Pinpoint the cell where the given text exists, returning its (x, y) midpoint coordinate. 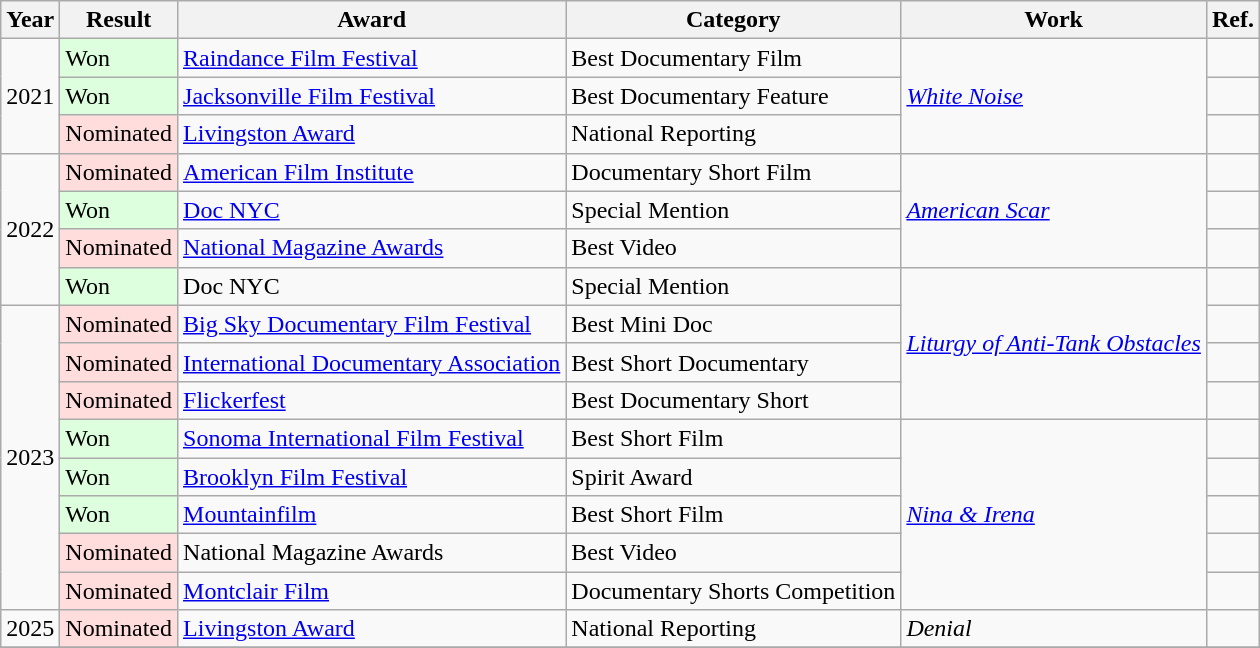
Montclair Film (372, 591)
Best Documentary Short (734, 400)
Result (119, 20)
Best Documentary Feature (734, 96)
Best Mini Doc (734, 324)
Flickerfest (372, 400)
2022 (30, 229)
International Documentary Association (372, 362)
American Film Institute (372, 172)
Best Documentary Film (734, 58)
Documentary Shorts Competition (734, 591)
2021 (30, 96)
Year (30, 20)
Work (1054, 20)
Nina & Irena (1054, 514)
Raindance Film Festival (372, 58)
Mountainfilm (372, 515)
Ref. (1232, 20)
Documentary Short Film (734, 172)
American Scar (1054, 210)
Jacksonville Film Festival (372, 96)
Spirit Award (734, 477)
Best Short Documentary (734, 362)
Category (734, 20)
White Noise (1054, 96)
Sonoma International Film Festival (372, 438)
Big Sky Documentary Film Festival (372, 324)
Award (372, 20)
2025 (30, 629)
Denial (1054, 629)
2023 (30, 457)
Liturgy of Anti-Tank Obstacles (1054, 343)
Brooklyn Film Festival (372, 477)
